From the cell containing the given text, extract its center point as (x, y) coordinate. 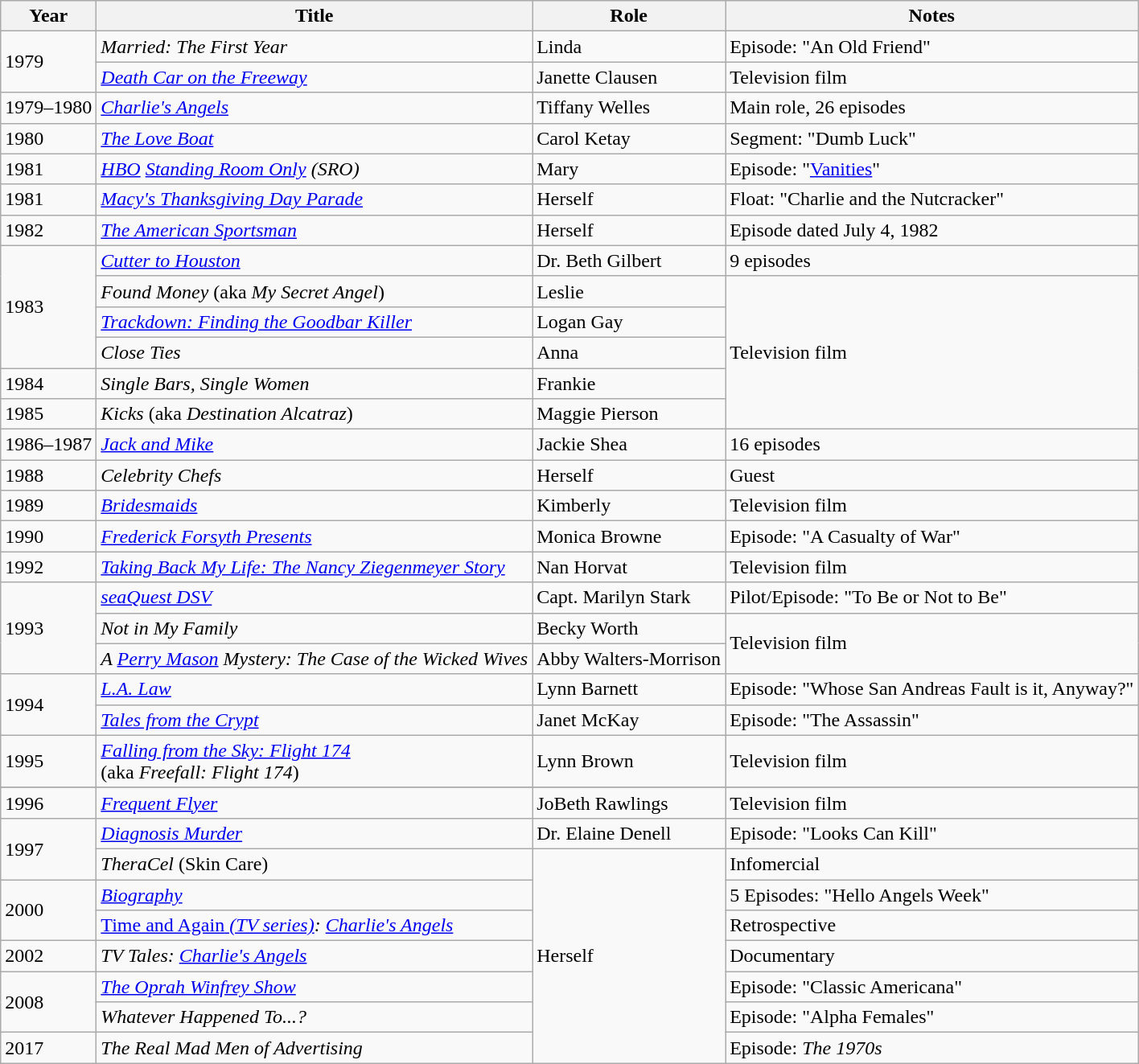
Retrospective (931, 926)
Charlie's Angels (315, 108)
Leslie (629, 291)
Frankie (629, 384)
Close Ties (315, 352)
9 episodes (931, 261)
Jack and Mike (315, 445)
Title (315, 16)
Whatever Happened To...? (315, 1017)
Episode: The 1970s (931, 1048)
Pilot/Episode: "To Be or Not to Be" (931, 598)
1993 (48, 628)
Taking Back My Life: The Nancy Ziegenmeyer Story (315, 567)
Episode: "An Old Friend" (931, 47)
1989 (48, 506)
Death Car on the Freeway (315, 77)
Lynn Brown (629, 761)
Guest (931, 475)
Single Bars, Single Women (315, 384)
1983 (48, 306)
2017 (48, 1048)
TheraCel (Skin Care) (315, 864)
Episode: "Vanities" (931, 169)
Time and Again (TV series): Charlie's Angels (315, 926)
Janet McKay (629, 720)
Mary (629, 169)
Cutter to Houston (315, 261)
1994 (48, 705)
Abby Walters-Morrison (629, 659)
Found Money (aka My Secret Angel) (315, 291)
Frederick Forsyth Presents (315, 536)
Biography (315, 895)
Episode: "Looks Can Kill" (931, 833)
Year (48, 16)
1982 (48, 230)
HBO Standing Room Only (SRO) (315, 169)
Trackdown: Finding the Goodbar Killer (315, 322)
Capt. Marilyn Stark (629, 598)
1996 (48, 803)
Dr. Beth Gilbert (629, 261)
JoBeth Rawlings (629, 803)
1997 (48, 848)
5 Episodes: "Hello Angels Week" (931, 895)
Dr. Elaine Denell (629, 833)
Anna (629, 352)
A Perry Mason Mystery: The Case of the Wicked Wives (315, 659)
Episode: "Alpha Females" (931, 1017)
2008 (48, 1002)
Tiffany Welles (629, 108)
Diagnosis Murder (315, 833)
Becky Worth (629, 628)
2000 (48, 910)
Documentary (931, 956)
1980 (48, 138)
The American Sportsman (315, 230)
Married: The First Year (315, 47)
Macy's Thanksgiving Day Parade (315, 199)
1986–1987 (48, 445)
Nan Horvat (629, 567)
1979 (48, 62)
Linda (629, 47)
Infomercial (931, 864)
Lynn Barnett (629, 689)
Episode: "Whose San Andreas Fault is it, Anyway?" (931, 689)
Janette Clausen (629, 77)
Falling from the Sky: Flight 174(aka Freefall: Flight 174) (315, 761)
TV Tales: Charlie's Angels (315, 956)
Celebrity Chefs (315, 475)
Frequent Flyer (315, 803)
1988 (48, 475)
Role (629, 16)
seaQuest DSV (315, 598)
The Love Boat (315, 138)
Episode dated July 4, 1982 (931, 230)
16 episodes (931, 445)
1984 (48, 384)
Float: "Charlie and the Nutcracker" (931, 199)
Kimberly (629, 506)
Segment: "Dumb Luck" (931, 138)
Episode: "Classic Americana" (931, 987)
The Real Mad Men of Advertising (315, 1048)
Main role, 26 episodes (931, 108)
Not in My Family (315, 628)
The Oprah Winfrey Show (315, 987)
1995 (48, 761)
Episode: "A Casualty of War" (931, 536)
Notes (931, 16)
1979–1980 (48, 108)
Carol Ketay (629, 138)
1985 (48, 414)
Tales from the Crypt (315, 720)
Monica Browne (629, 536)
1992 (48, 567)
Bridesmaids (315, 506)
Episode: "The Assassin" (931, 720)
1990 (48, 536)
Logan Gay (629, 322)
Jackie Shea (629, 445)
Kicks (aka Destination Alcatraz) (315, 414)
Maggie Pierson (629, 414)
2002 (48, 956)
L.A. Law (315, 689)
